From the cell containing the given text, extract its center point as [X, Y] coordinate. 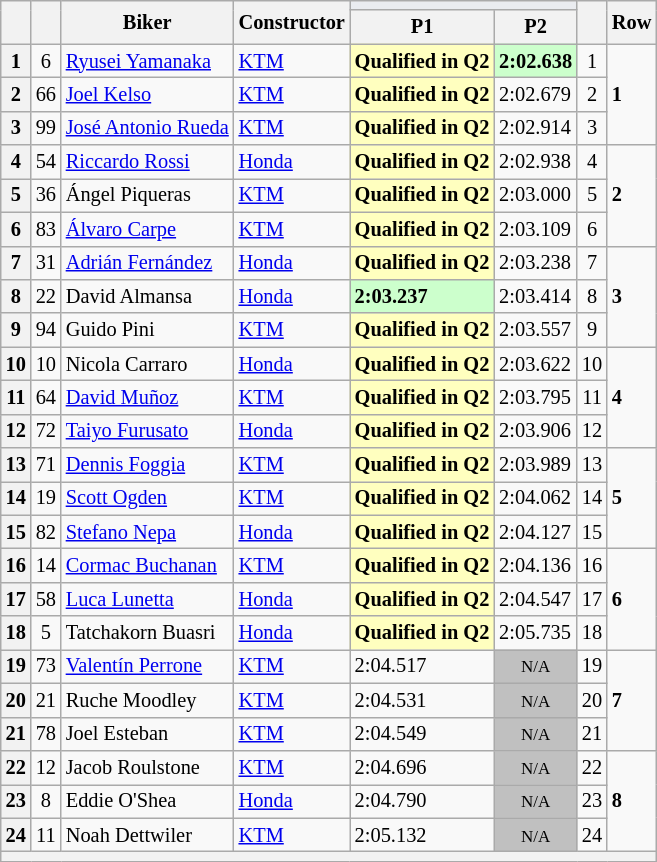
José Antonio Rueda [148, 128]
2:04.136 [536, 565]
2:05.132 [422, 835]
Joel Esteban [148, 734]
Luca Lunetta [148, 599]
2:04.790 [422, 801]
Álvaro Carpe [148, 229]
2:04.531 [422, 700]
54 [46, 162]
2:03.237 [422, 296]
P1 [422, 27]
Eddie O'Shea [148, 801]
78 [46, 734]
2:03.622 [536, 364]
2:02.914 [536, 128]
Riccardo Rossi [148, 162]
Guido Pini [148, 330]
2:04.062 [536, 498]
Valentín Perrone [148, 666]
2:03.795 [536, 397]
99 [46, 128]
Dennis Foggia [148, 465]
2:04.127 [536, 532]
82 [46, 532]
2:03.989 [536, 465]
2:03.238 [536, 263]
Cormac Buchanan [148, 565]
Ryusei Yamanaka [148, 61]
2:03.000 [536, 195]
David Almansa [148, 296]
Adrián Fernández [148, 263]
2:03.557 [536, 330]
2:04.547 [536, 599]
73 [46, 666]
Tatchakorn Buasri [148, 633]
94 [46, 330]
Taiyo Furusato [148, 431]
58 [46, 599]
Noah Dettwiler [148, 835]
72 [46, 431]
Biker [148, 22]
Joel Kelso [148, 94]
Ruche Moodley [148, 700]
2:04.549 [422, 734]
83 [46, 229]
66 [46, 94]
2:02.679 [536, 94]
2:02.638 [536, 61]
2:04.696 [422, 767]
Ángel Piqueras [148, 195]
Scott Ogden [148, 498]
Nicola Carraro [148, 364]
2:05.735 [536, 633]
36 [46, 195]
71 [46, 465]
Stefano Nepa [148, 532]
2:04.517 [422, 666]
Row [632, 22]
Constructor [292, 22]
2:02.938 [536, 162]
Jacob Roulstone [148, 767]
64 [46, 397]
2:03.906 [536, 431]
2:03.109 [536, 229]
P2 [536, 27]
2:03.414 [536, 296]
David Muñoz [148, 397]
31 [46, 263]
